Return (x, y) of the center of cell containing provided text 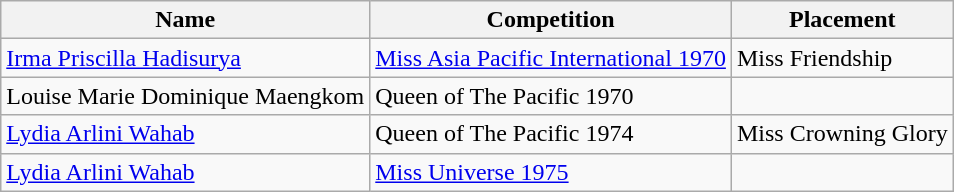
Louise Marie Dominique Maengkom (186, 96)
Miss Crowning Glory (842, 134)
Miss Asia Pacific International 1970 (551, 58)
Name (186, 20)
Irma Priscilla Hadisurya (186, 58)
Miss Universe 1975 (551, 172)
Miss Friendship (842, 58)
Competition (551, 20)
Queen of The Pacific 1974 (551, 134)
Queen of The Pacific 1970 (551, 96)
Placement (842, 20)
